Extract the (x, y) coordinate from the center of the cell holding the provided text.  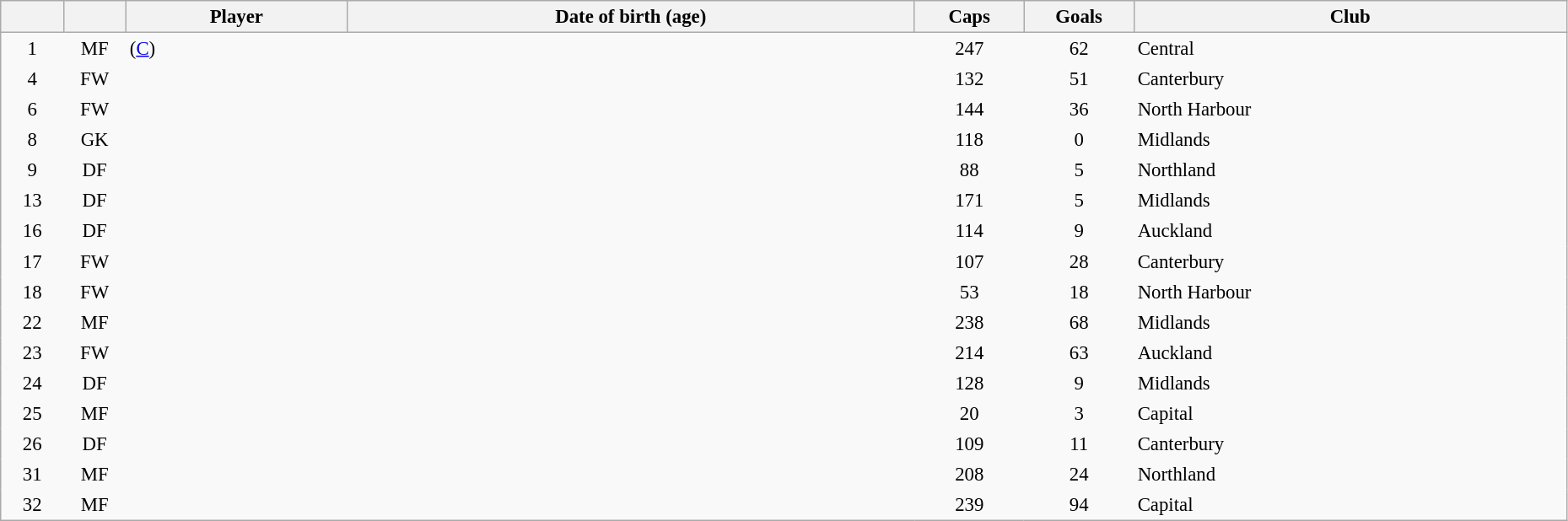
36 (1079, 109)
31 (32, 475)
4 (32, 78)
Central (1350, 49)
32 (32, 506)
238 (969, 322)
214 (969, 352)
0 (1079, 140)
11 (1079, 443)
144 (969, 109)
16 (32, 231)
8 (32, 140)
28 (1079, 261)
Caps (969, 17)
114 (969, 231)
20 (969, 413)
26 (32, 443)
51 (1079, 78)
88 (969, 170)
(C) (236, 49)
GK (94, 140)
208 (969, 475)
17 (32, 261)
25 (32, 413)
247 (969, 49)
13 (32, 201)
53 (969, 292)
171 (969, 201)
6 (32, 109)
63 (1079, 352)
68 (1079, 322)
Club (1350, 17)
22 (32, 322)
1 (32, 49)
239 (969, 506)
118 (969, 140)
3 (1079, 413)
23 (32, 352)
62 (1079, 49)
Date of birth (age) (631, 17)
128 (969, 383)
Goals (1079, 17)
107 (969, 261)
132 (969, 78)
109 (969, 443)
Player (236, 17)
94 (1079, 506)
